Return (x, y) of the center of cell containing provided text 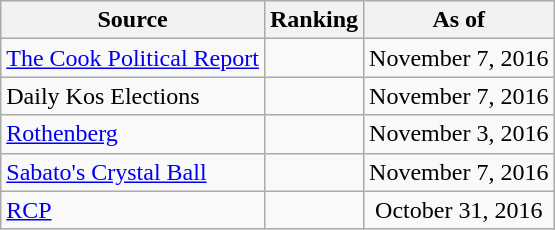
The Cook Political Report (133, 58)
RCP (133, 210)
October 31, 2016 (459, 210)
Sabato's Crystal Ball (133, 172)
Rothenberg (133, 134)
Source (133, 20)
Daily Kos Elections (133, 96)
November 3, 2016 (459, 134)
Ranking (314, 20)
As of (459, 20)
